For the text-containing cell, return its midpoint in (X, Y) coordinate format. 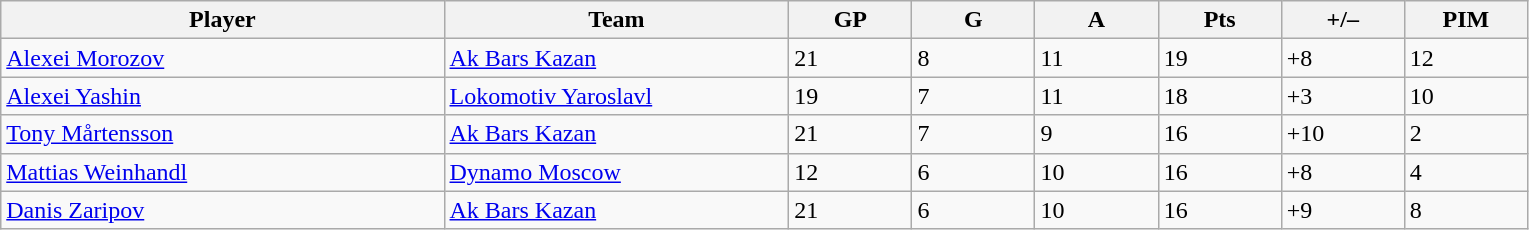
Pts (1220, 20)
GP (850, 20)
Team (616, 20)
4 (1466, 172)
+3 (1342, 96)
2 (1466, 134)
Player (222, 20)
PIM (1466, 20)
Lokomotiv Yaroslavl (616, 96)
+/– (1342, 20)
A (1096, 20)
+9 (1342, 210)
Dynamo Moscow (616, 172)
Tony Mårtensson (222, 134)
9 (1096, 134)
Mattias Weinhandl (222, 172)
G (974, 20)
Danis Zaripov (222, 210)
+10 (1342, 134)
18 (1220, 96)
Alexei Yashin (222, 96)
Alexei Morozov (222, 58)
